Scan for the cell matching the given text and deliver its [X, Y] coordinate at center. 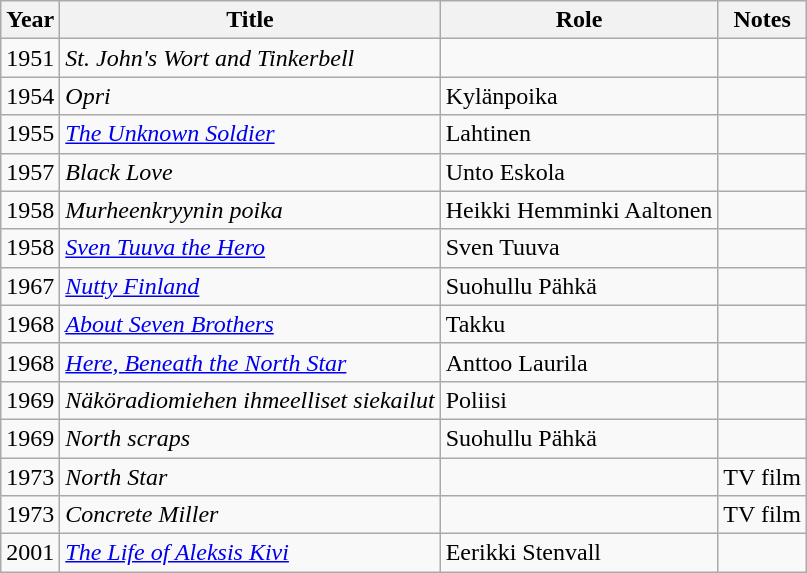
1967 [30, 286]
Black Love [250, 172]
Role [579, 20]
2001 [30, 553]
1954 [30, 96]
Poliisi [579, 400]
Takku [579, 324]
Anttoo Laurila [579, 362]
Unto Eskola [579, 172]
Notes [762, 20]
North scraps [250, 438]
Eerikki Stenvall [579, 553]
Näköradiomiehen ihmeelliset siekailut [250, 400]
Opri [250, 96]
Heikki Hemminki Aaltonen [579, 210]
Sven Tuuva [579, 248]
St. John's Wort and Tinkerbell [250, 58]
1955 [30, 134]
The Life of Aleksis Kivi [250, 553]
Concrete Miller [250, 515]
Nutty Finland [250, 286]
Murheenkryynin poika [250, 210]
Lahtinen [579, 134]
About Seven Brothers [250, 324]
The Unknown Soldier [250, 134]
Title [250, 20]
Kylänpoika [579, 96]
Year [30, 20]
Sven Tuuva the Hero [250, 248]
Here, Beneath the North Star [250, 362]
1951 [30, 58]
1957 [30, 172]
North Star [250, 477]
